Output the (X, Y) coordinate of the center of the cell containing the given text.  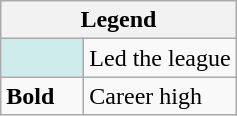
Led the league (160, 58)
Bold (42, 96)
Career high (160, 96)
Legend (118, 20)
